From the cell containing the given text, extract its center point as [x, y] coordinate. 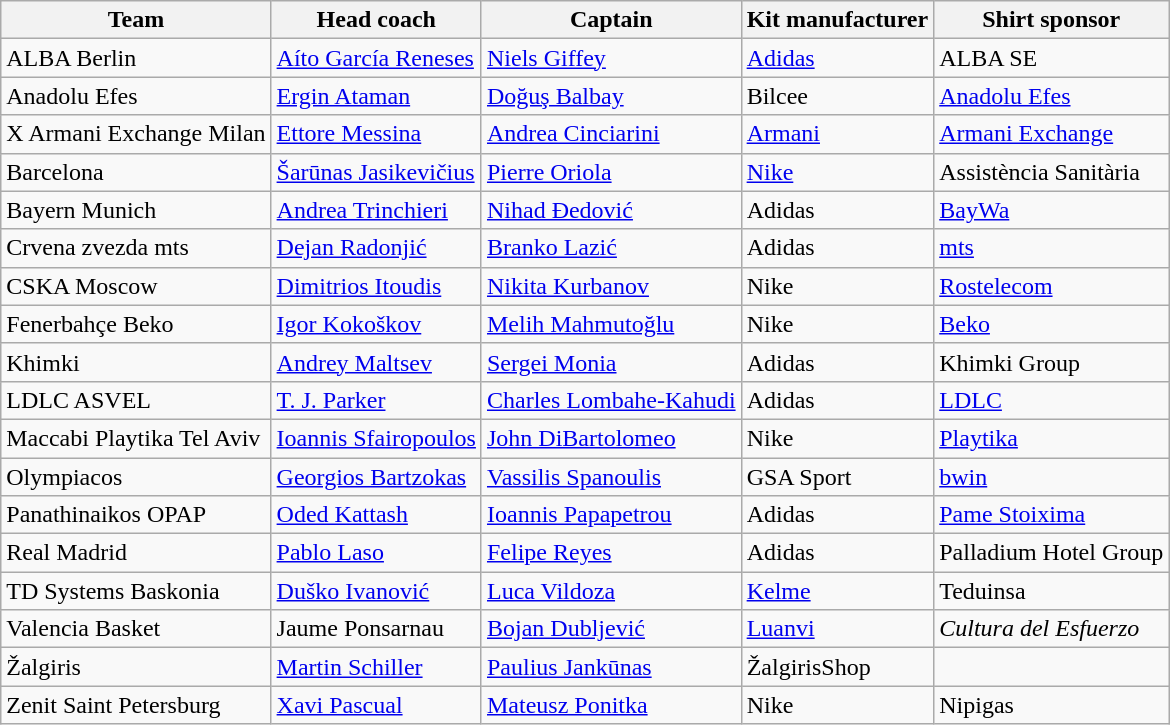
Shirt sponsor [1052, 20]
Bayern Munich [136, 210]
bwin [1052, 477]
Crvena zvezda mts [136, 248]
Khimki [136, 362]
Palladium Hotel Group [1052, 553]
Branko Lazić [611, 248]
Real Madrid [136, 553]
Bojan Dubljević [611, 629]
ŽalgirisShop [838, 667]
Martin Schiller [376, 667]
Niels Giffey [611, 58]
Felipe Reyes [611, 553]
Ettore Messina [376, 134]
Doğuş Balbay [611, 96]
Kelme [838, 591]
Beko [1052, 324]
Dimitrios Itoudis [376, 286]
LDLC [1052, 400]
Andrey Maltsev [376, 362]
Assistència Sanitària [1052, 172]
TD Systems Baskonia [136, 591]
Armani Exchange [1052, 134]
Valencia Basket [136, 629]
Captain [611, 20]
Xavi Pascual [376, 705]
GSA Sport [838, 477]
Šarūnas Jasikevičius [376, 172]
Charles Lombahe-Kahudi [611, 400]
Playtika [1052, 438]
Sergei Monia [611, 362]
Georgios Bartzokas [376, 477]
X Armani Exchange Milan [136, 134]
Panathinaikos OPAP [136, 515]
Head coach [376, 20]
Zenit Saint Petersburg [136, 705]
Luca Vildoza [611, 591]
Andrea Cinciarini [611, 134]
T. J. Parker [376, 400]
Maccabi Playtika Tel Aviv [136, 438]
Žalgiris [136, 667]
Kit manufacturer [838, 20]
mts [1052, 248]
Ergin Ataman [376, 96]
Olympiacos [136, 477]
Duško Ivanović [376, 591]
Paulius Jankūnas [611, 667]
Jaume Ponsarnau [376, 629]
Igor Kokoškov [376, 324]
Teduinsa [1052, 591]
Rostelecom [1052, 286]
Nikita Kurbanov [611, 286]
Aíto García Reneses [376, 58]
Dejan Radonjić [376, 248]
Nihad Đedović [611, 210]
Pame Stoixima [1052, 515]
Bilcee [838, 96]
Ioannis Papapetrou [611, 515]
Khimki Group [1052, 362]
John DiBartolomeo [611, 438]
Cultura del Esfuerzo [1052, 629]
Luanvi [838, 629]
Oded Kattash [376, 515]
Andrea Trinchieri [376, 210]
Nipigas [1052, 705]
Fenerbahçe Beko [136, 324]
Ioannis Sfairopoulos [376, 438]
Armani [838, 134]
Pablo Laso [376, 553]
Pierre Oriola [611, 172]
Vassilis Spanoulis [611, 477]
Team [136, 20]
Barcelona [136, 172]
ALBA Berlin [136, 58]
ALBA SE [1052, 58]
Melih Mahmutoğlu [611, 324]
BayWa [1052, 210]
LDLC ASVEL [136, 400]
CSKA Moscow [136, 286]
Mateusz Ponitka [611, 705]
